From the cell containing the given text, extract its center point as (x, y) coordinate. 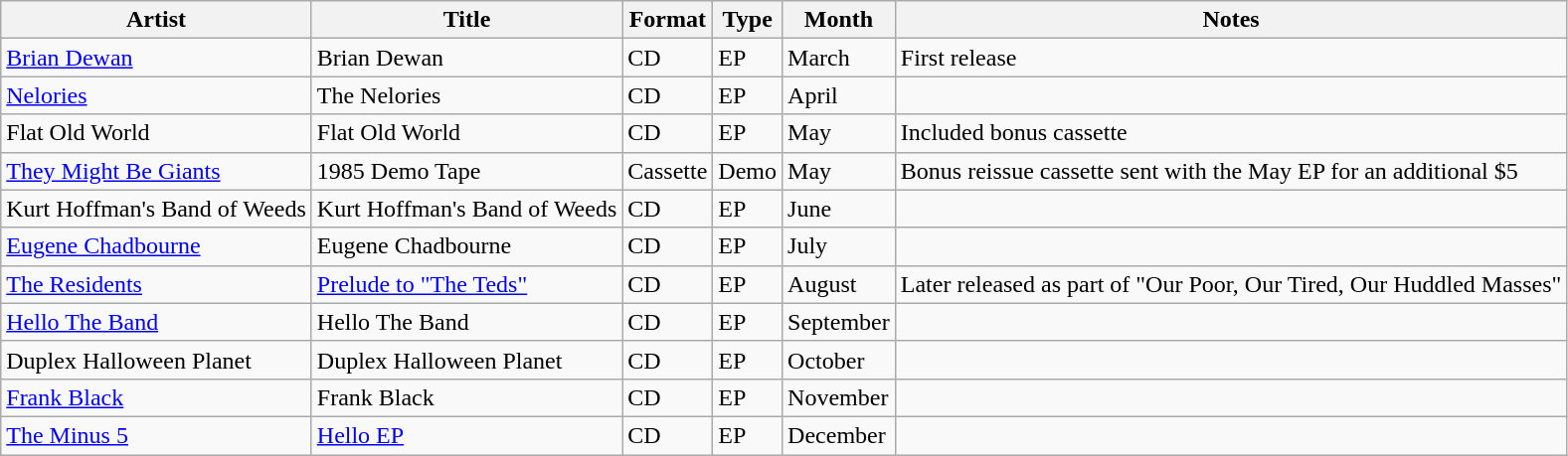
October (839, 360)
1985 Demo Tape (467, 171)
November (839, 397)
The Residents (157, 284)
Prelude to "The Teds" (467, 284)
July (839, 246)
June (839, 209)
Included bonus cassette (1231, 133)
Bonus reissue cassette sent with the May EP for an additional $5 (1231, 171)
Hello EP (467, 435)
April (839, 95)
Later released as part of "Our Poor, Our Tired, Our Huddled Masses" (1231, 284)
Month (839, 20)
Title (467, 20)
Nelories (157, 95)
Artist (157, 20)
The Nelories (467, 95)
The Minus 5 (157, 435)
December (839, 435)
Notes (1231, 20)
Type (748, 20)
Cassette (668, 171)
They Might Be Giants (157, 171)
August (839, 284)
September (839, 322)
First release (1231, 58)
Format (668, 20)
March (839, 58)
Demo (748, 171)
